Return the (X, Y) coordinate for the center point of the cell that contains the specified text.  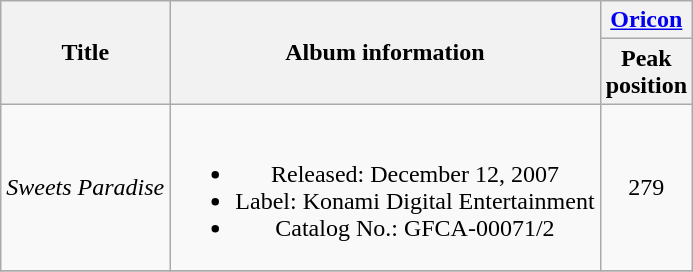
Sweets Paradise (86, 188)
Peakposition (646, 72)
Oricon (646, 20)
279 (646, 188)
Released: December 12, 2007Label: Konami Digital EntertainmentCatalog No.: GFCA-00071/2 (385, 188)
Title (86, 52)
Album information (385, 52)
